Identify which cell holds the provided text, then report its (X, Y) central coordinate. 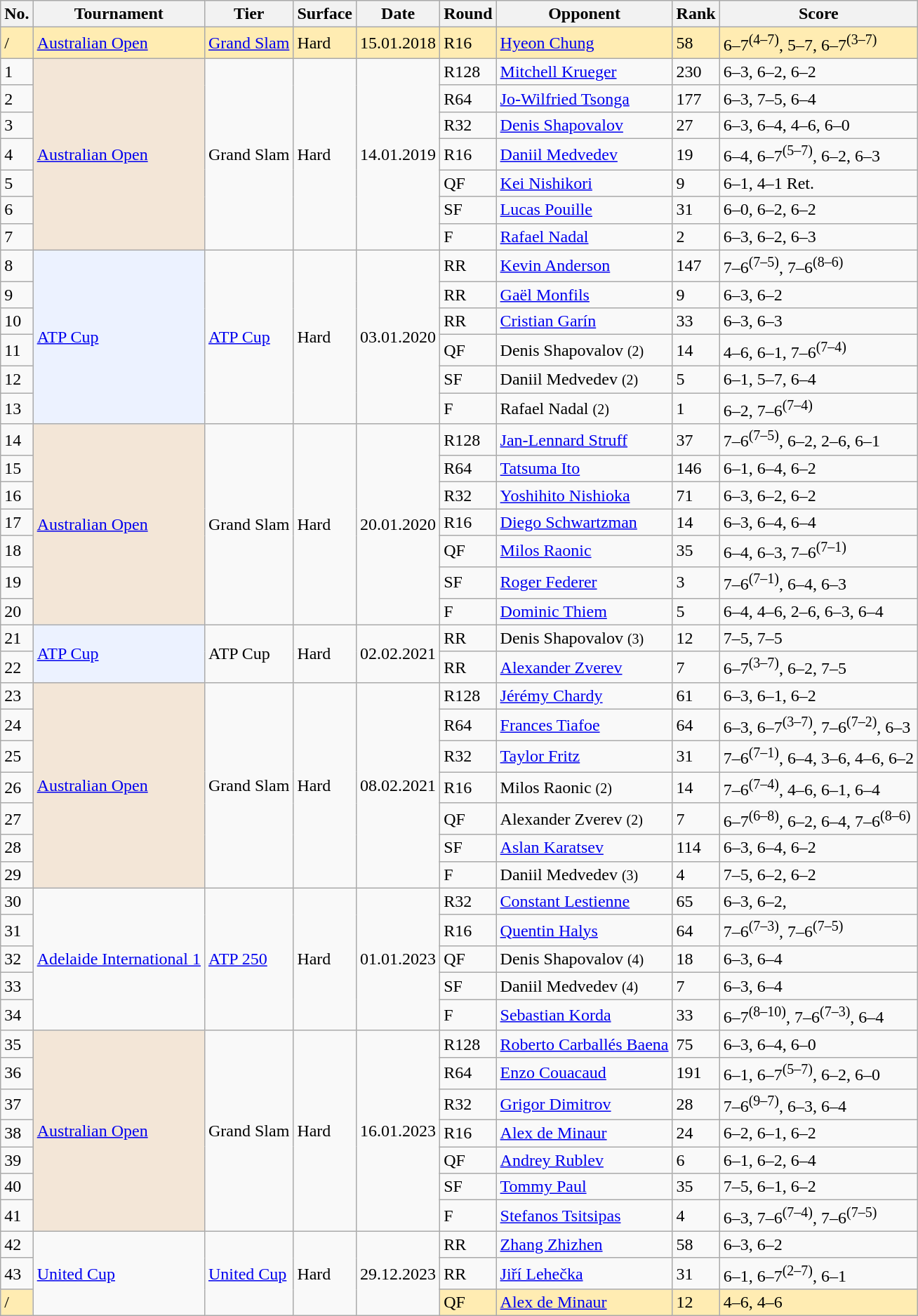
Milos Raonic (584, 552)
Daniil Medvedev (3) (584, 875)
6–3, 6–7(3–7), 7–6(7–2), 6–3 (818, 726)
6–3, 6–3 (818, 321)
Enzo Couacaud (584, 1072)
41 (17, 1216)
7–6(9–7), 6–3, 6–4 (818, 1105)
Andrey Rublev (584, 1160)
6–3, 6–1, 6–2 (818, 696)
Hyeon Chung (584, 44)
Zhang Zhizhen (584, 1244)
02.02.2021 (399, 654)
6–3, 6–4, 6–2 (818, 848)
Jan-Lennard Struff (584, 439)
ATP 250 (248, 959)
34 (17, 1015)
6–7(4–7), 5–7, 6–7(3–7) (818, 44)
Date (399, 14)
01.01.2023 (399, 959)
29.12.2023 (399, 1273)
7–5, 6–2, 6–2 (818, 875)
Daniil Medvedev (4) (584, 986)
Lucas Pouille (584, 210)
Jérémy Chardy (584, 696)
Tournament (119, 14)
6–3, 6–4, 6–0 (818, 1044)
Rafael Nadal (2) (584, 408)
177 (696, 98)
43 (17, 1273)
6–2, 7–6(7–4) (818, 408)
17 (17, 522)
6–1, 6–4, 6–2 (818, 469)
Opponent (584, 14)
Tier (248, 14)
32 (17, 959)
21 (17, 638)
6–2, 6–1, 6–2 (818, 1134)
4–6, 6–1, 7–6(7–4) (818, 351)
6–3, 6–2, (818, 901)
75 (696, 1044)
65 (696, 901)
25 (17, 757)
30 (17, 901)
7–6(7–1), 6–4, 3–6, 4–6, 6–2 (818, 757)
22 (17, 667)
Diego Schwartzman (584, 522)
7–6(7–1), 6–4, 6–3 (818, 583)
Jo-Wilfried Tsonga (584, 98)
6–1, 5–7, 6–4 (818, 380)
Yoshihito Nishioka (584, 496)
6–7(8–10), 7–6(7–3), 6–4 (818, 1015)
Roberto Carballés Baena (584, 1044)
114 (696, 848)
Mitchell Krueger (584, 72)
71 (696, 496)
6–3, 6–2, 6–3 (818, 237)
Tommy Paul (584, 1187)
6–0, 6–2, 6–2 (818, 210)
Stefanos Tsitsipas (584, 1216)
146 (696, 469)
15 (17, 469)
7–6(7–5), 7–6(8–6) (818, 265)
Daniil Medvedev (584, 154)
13 (17, 408)
No. (17, 14)
Denis Shapovalov (4) (584, 959)
20 (17, 611)
6–1, 6–2, 6–4 (818, 1160)
6–3, 7–6(7–4), 7–6(7–5) (818, 1216)
61 (696, 696)
147 (696, 265)
Kei Nishikori (584, 183)
Aslan Karatsev (584, 848)
11 (17, 351)
Kevin Anderson (584, 265)
Milos Raonic (2) (584, 787)
Cristian Garín (584, 321)
191 (696, 1072)
Taylor Fritz (584, 757)
29 (17, 875)
4–6, 4–6 (818, 1303)
Round (468, 14)
Denis Shapovalov (584, 125)
Surface (325, 14)
23 (17, 696)
6–7(3–7), 6–2, 7–5 (818, 667)
6–4, 6–7(5–7), 6–2, 6–3 (818, 154)
7–6(7–3), 7–6(7–5) (818, 931)
10 (17, 321)
6–1, 6–7(5–7), 6–2, 6–0 (818, 1072)
36 (17, 1072)
14.01.2019 (399, 154)
Daniil Medvedev (2) (584, 380)
Denis Shapovalov (2) (584, 351)
42 (17, 1244)
15.01.2018 (399, 44)
7–6(7–4), 4–6, 6–1, 6–4 (818, 787)
Score (818, 14)
Frances Tiafoe (584, 726)
7–5, 6–1, 6–2 (818, 1187)
Denis Shapovalov (3) (584, 638)
39 (17, 1160)
7–6(7–5), 6–2, 2–6, 6–1 (818, 439)
Constant Lestienne (584, 901)
26 (17, 787)
16.01.2023 (399, 1131)
Roger Federer (584, 583)
6–4, 6–3, 7–6(7–1) (818, 552)
8 (17, 265)
Alexander Zverev (2) (584, 818)
Rank (696, 14)
7–5, 7–5 (818, 638)
Quentin Halys (584, 931)
16 (17, 496)
40 (17, 1187)
6–1, 6–7(2–7), 6–1 (818, 1273)
08.02.2021 (399, 785)
Tatsuma Ito (584, 469)
Rafael Nadal (584, 237)
Grigor Dimitrov (584, 1105)
6–4, 4–6, 2–6, 6–3, 6–4 (818, 611)
230 (696, 72)
Gaël Monfils (584, 295)
Sebastian Korda (584, 1015)
Adelaide International 1 (119, 959)
6–3, 6–4, 4–6, 6–0 (818, 125)
6–7(6–8), 6–2, 6–4, 7–6(8–6) (818, 818)
Dominic Thiem (584, 611)
38 (17, 1134)
20.01.2020 (399, 524)
Alexander Zverev (584, 667)
6–3, 7–5, 6–4 (818, 98)
03.01.2020 (399, 337)
6–1, 4–1 Ret. (818, 183)
6–3, 6–4, 6–4 (818, 522)
Jiří Lehečka (584, 1273)
